Pinpoint the cell where the given text exists, returning its (x, y) midpoint coordinate. 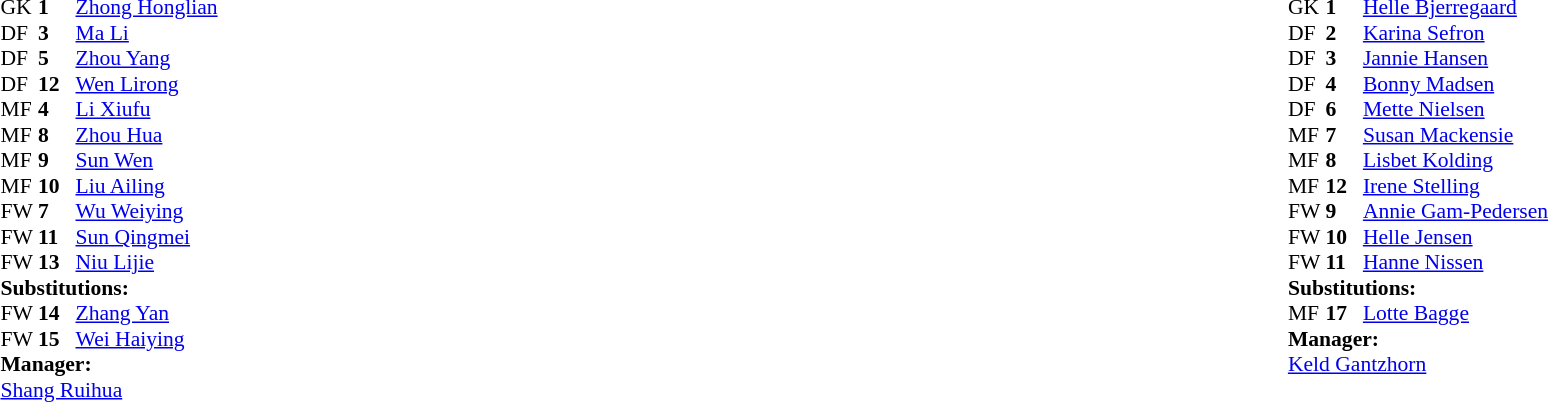
Li Xiufu (147, 109)
Niu Lijie (147, 263)
Zhang Yan (147, 313)
Sun Qingmei (147, 237)
Helle Jensen (1456, 237)
Liu Ailing (147, 186)
Wei Haiying (147, 339)
Lotte Bagge (1456, 313)
14 (57, 313)
Karina Sefron (1456, 33)
Zhou Yang (147, 59)
15 (57, 339)
Hanne Nissen (1456, 263)
13 (57, 263)
Mette Nielsen (1456, 109)
Zhou Hua (147, 135)
Sun Wen (147, 161)
Wen Lirong (147, 84)
Jannie Hansen (1456, 59)
6 (1344, 109)
Lisbet Kolding (1456, 161)
Ma Li (147, 33)
Annie Gam-Pedersen (1456, 211)
Bonny Madsen (1456, 84)
Keld Gantzhorn (1418, 365)
Susan Mackensie (1456, 135)
Wu Weiying (147, 211)
17 (1344, 313)
2 (1344, 33)
Irene Stelling (1456, 186)
5 (57, 59)
